Locate the cell with the specified text and output its [x, y] center coordinate. 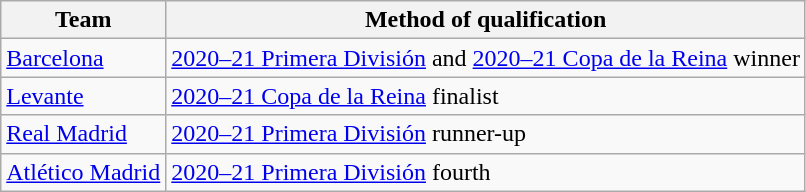
Levante [84, 96]
2020–21 Primera División fourth [486, 172]
Barcelona [84, 58]
Method of qualification [486, 20]
2020–21 Copa de la Reina finalist [486, 96]
Atlético Madrid [84, 172]
Real Madrid [84, 134]
2020–21 Primera División and 2020–21 Copa de la Reina winner [486, 58]
2020–21 Primera División runner-up [486, 134]
Team [84, 20]
